Pinpoint the cell where the given text exists, returning its (X, Y) midpoint coordinate. 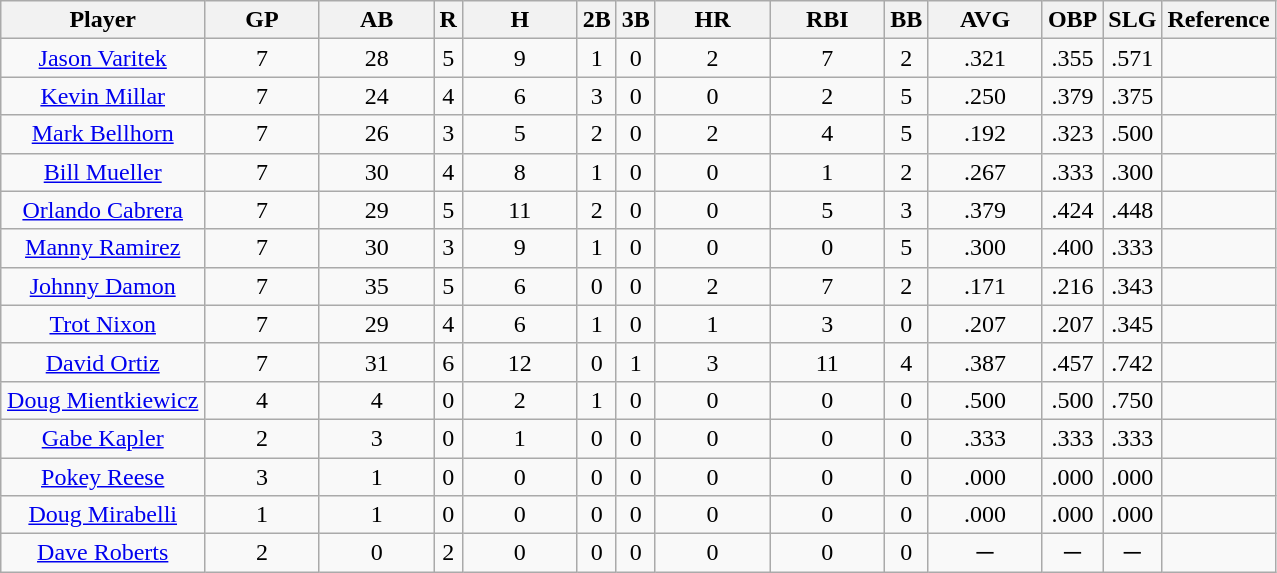
GP (262, 20)
.448 (1132, 210)
Pokey Reese (103, 477)
Trot Nixon (103, 324)
8 (520, 172)
3B (636, 20)
Player (103, 20)
AB (376, 20)
.267 (986, 172)
2B (596, 20)
Doug Mirabelli (103, 515)
Reference (1218, 20)
SLG (1132, 20)
Doug Mientkiewicz (103, 400)
35 (376, 286)
Manny Ramirez (103, 248)
OBP (1072, 20)
Dave Roberts (103, 553)
.424 (1072, 210)
.345 (1132, 324)
Mark Bellhorn (103, 134)
Johnny Damon (103, 286)
.400 (1072, 248)
RBI (828, 20)
Jason Varitek (103, 58)
24 (376, 96)
.375 (1132, 96)
28 (376, 58)
.355 (1072, 58)
H (520, 20)
Kevin Millar (103, 96)
12 (520, 362)
Bill Mueller (103, 172)
26 (376, 134)
David Ortiz (103, 362)
AVG (986, 20)
.387 (986, 362)
.750 (1132, 400)
.571 (1132, 58)
Gabe Kapler (103, 438)
.171 (986, 286)
HR (712, 20)
.321 (986, 58)
.192 (986, 134)
.343 (1132, 286)
.250 (986, 96)
.742 (1132, 362)
31 (376, 362)
.216 (1072, 286)
.323 (1072, 134)
.457 (1072, 362)
Orlando Cabrera (103, 210)
BB (906, 20)
R (448, 20)
